Scan for the cell matching the given text and deliver its (X, Y) coordinate at center. 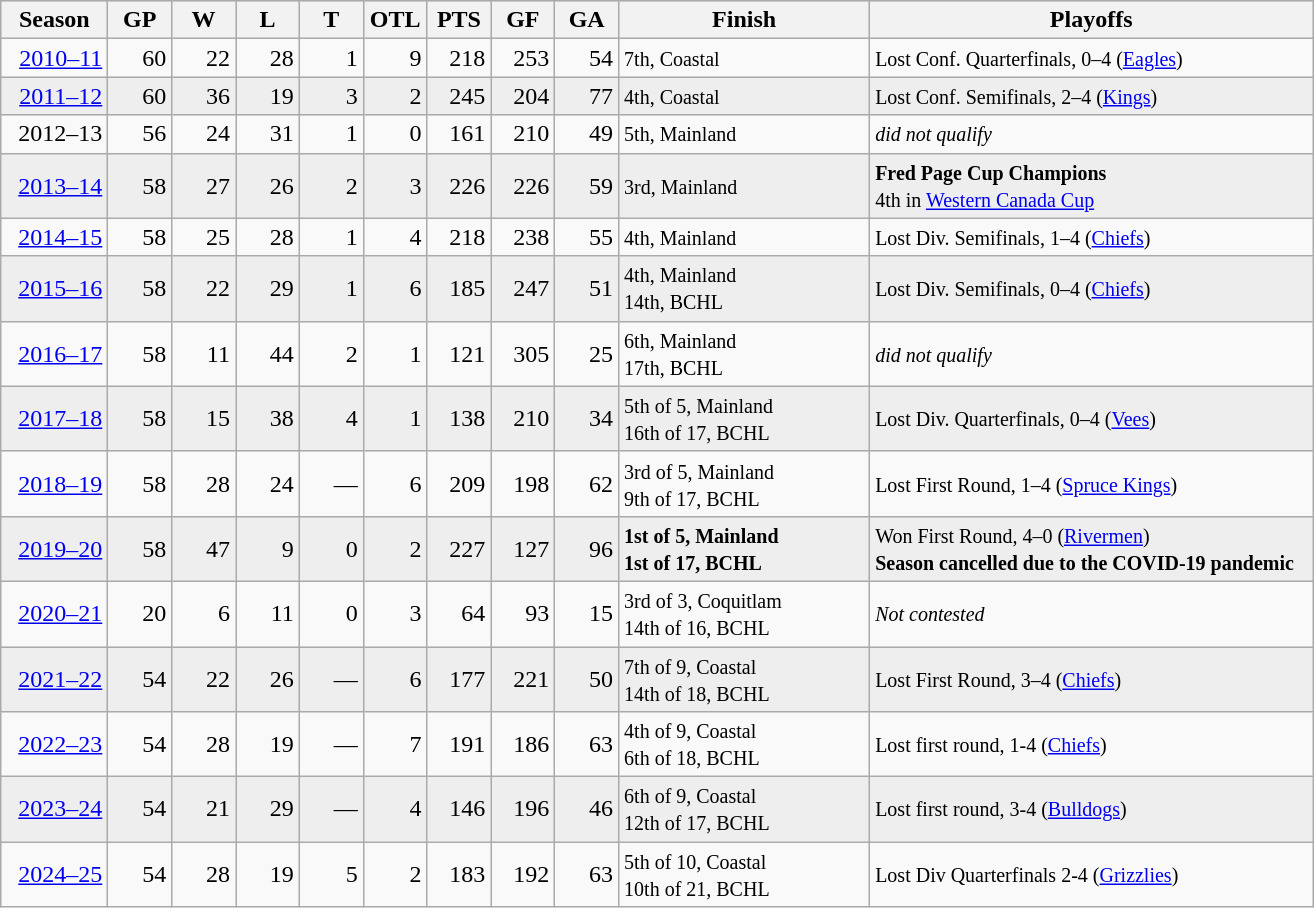
T (331, 20)
96 (587, 548)
5 (331, 874)
2022–23 (54, 744)
Lost First Round, 3–4 (Chiefs) (1092, 678)
46 (587, 810)
245 (459, 96)
191 (459, 744)
209 (459, 484)
2011–12 (54, 96)
2010–11 (54, 58)
50 (587, 678)
2023–24 (54, 810)
138 (459, 418)
47 (204, 548)
77 (587, 96)
121 (459, 354)
49 (587, 134)
253 (523, 58)
2024–25 (54, 874)
20 (140, 614)
Not contested (1092, 614)
Lost Div. Quarterfinals, 0–4 (Vees) (1092, 418)
56 (140, 134)
62 (587, 484)
127 (523, 548)
Playoffs (1092, 20)
161 (459, 134)
2020–21 (54, 614)
Lost Div Quarterfinals 2-4 (Grizzlies) (1092, 874)
Fred Page Cup Champions4th in Western Canada Cup (1092, 186)
OTL (395, 20)
59 (587, 186)
93 (523, 614)
305 (523, 354)
5th, Mainland (744, 134)
PTS (459, 20)
2021–22 (54, 678)
64 (459, 614)
185 (459, 288)
146 (459, 810)
Lost Conf. Semifinals, 2–4 (Kings) (1092, 96)
7th of 9, Coastal14th of 18, BCHL (744, 678)
5th of 5, Mainland16th of 17, BCHL (744, 418)
2012–13 (54, 134)
31 (268, 134)
2017–18 (54, 418)
198 (523, 484)
192 (523, 874)
183 (459, 874)
2018–19 (54, 484)
7 (395, 744)
36 (204, 96)
7th, Coastal (744, 58)
Won First Round, 4–0 (Rivermen)Season cancelled due to the COVID-19 pandemic (1092, 548)
247 (523, 288)
4th, Coastal (744, 96)
2015–16 (54, 288)
GF (523, 20)
3rd of 5, Mainland9th of 17, BCHL (744, 484)
177 (459, 678)
27 (204, 186)
Lost first round, 3-4 (Bulldogs) (1092, 810)
55 (587, 237)
221 (523, 678)
6th, Mainland 17th, BCHL (744, 354)
W (204, 20)
6th of 9, Coastal12th of 17, BCHL (744, 810)
Lost Conf. Quarterfinals, 0–4 (Eagles) (1092, 58)
5th of 10, Coastal10th of 21, BCHL (744, 874)
38 (268, 418)
2013–14 (54, 186)
2014–15 (54, 237)
21 (204, 810)
Lost First Round, 1–4 (Spruce Kings) (1092, 484)
204 (523, 96)
2016–17 (54, 354)
Lost Div. Semifinals, 1–4 (Chiefs) (1092, 237)
Lost first round, 1-4 (Chiefs) (1092, 744)
238 (523, 237)
186 (523, 744)
GA (587, 20)
34 (587, 418)
1st of 5, Mainland1st of 17, BCHL (744, 548)
GP (140, 20)
51 (587, 288)
Lost Div. Semifinals, 0–4 (Chiefs) (1092, 288)
4th, Mainland14th, BCHL (744, 288)
196 (523, 810)
4th, Mainland (744, 237)
44 (268, 354)
Season (54, 20)
2019–20 (54, 548)
227 (459, 548)
3rd of 3, Coquitlam14th of 16, BCHL (744, 614)
Finish (744, 20)
L (268, 20)
4th of 9, Coastal6th of 18, BCHL (744, 744)
3rd, Mainland (744, 186)
